Provide the (x, y) coordinate of the cell's center where the given text is located.  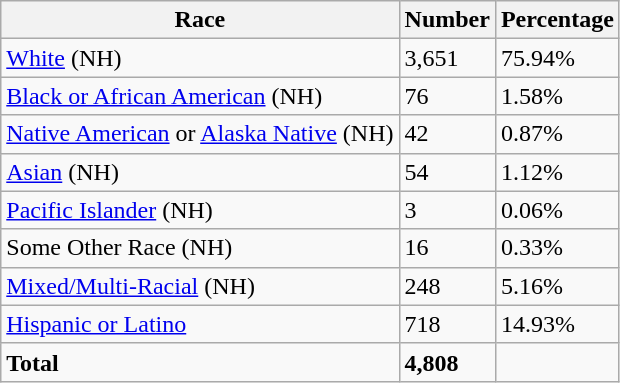
Race (200, 20)
0.06% (557, 210)
Asian (NH) (200, 172)
White (NH) (200, 58)
3,651 (447, 58)
Native American or Alaska Native (NH) (200, 134)
Pacific Islander (NH) (200, 210)
0.33% (557, 248)
5.16% (557, 286)
Hispanic or Latino (200, 324)
0.87% (557, 134)
16 (447, 248)
76 (447, 96)
Some Other Race (NH) (200, 248)
4,808 (447, 362)
718 (447, 324)
Number (447, 20)
42 (447, 134)
Black or African American (NH) (200, 96)
Percentage (557, 20)
Total (200, 362)
54 (447, 172)
75.94% (557, 58)
14.93% (557, 324)
Mixed/Multi-Racial (NH) (200, 286)
248 (447, 286)
3 (447, 210)
1.12% (557, 172)
1.58% (557, 96)
